Determine the (x, y) coordinate at the center of the cell enclosing the given text.  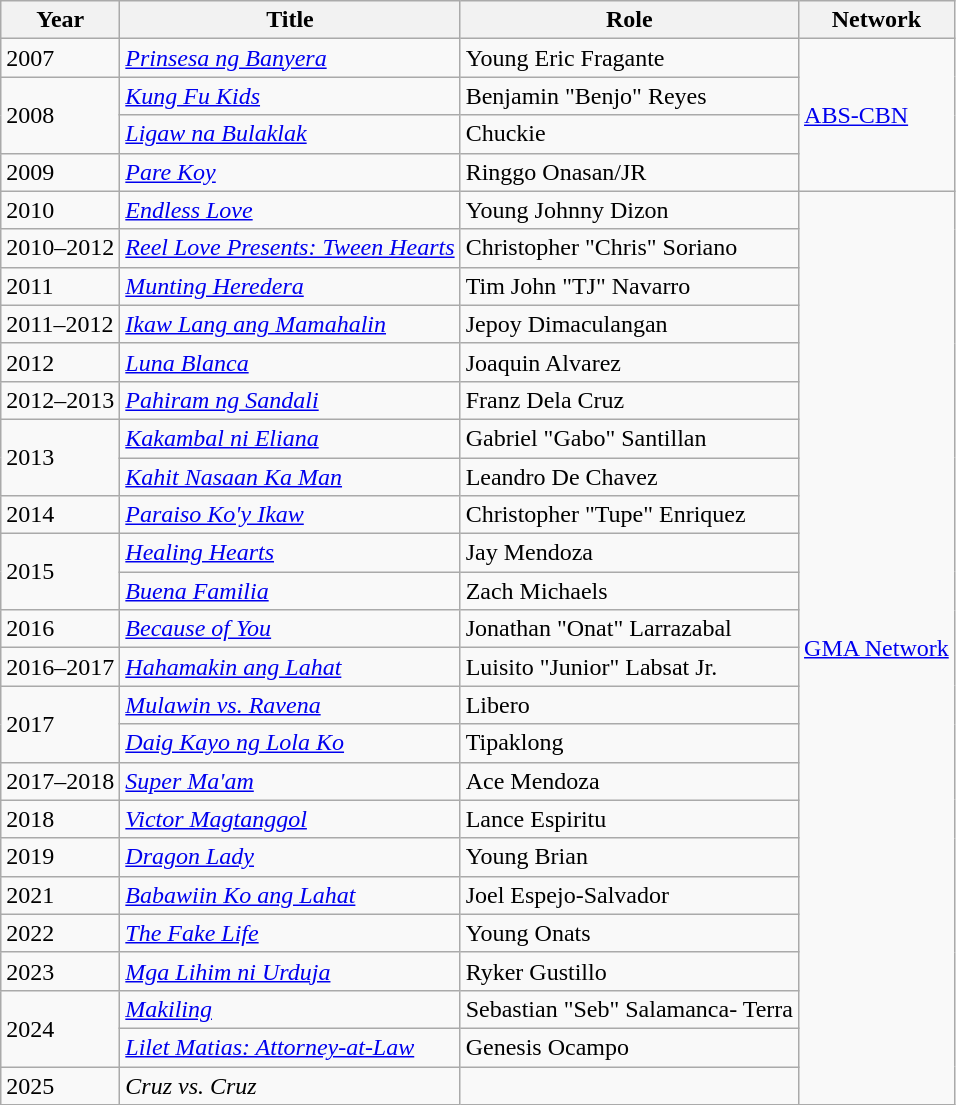
Franz Dela Cruz (629, 400)
2007 (60, 58)
Pare Koy (290, 172)
2012 (60, 362)
Joaquin Alvarez (629, 362)
Young Brian (629, 857)
2024 (60, 1028)
2013 (60, 457)
Ligaw na Bulaklak (290, 134)
Tim John "TJ" Navarro (629, 286)
2023 (60, 971)
Paraiso Ko'y Ikaw (290, 515)
Sebastian "Seb" Salamanca- Terra (629, 1009)
Ryker Gustillo (629, 971)
Cruz vs. Cruz (290, 1085)
Prinsesa ng Banyera (290, 58)
Gabriel "Gabo" Santillan (629, 438)
Zach Michaels (629, 591)
Christopher "Tupe" Enriquez (629, 515)
2011–2012 (60, 324)
2008 (60, 115)
Kahit Nasaan Ka Man (290, 477)
2014 (60, 515)
Because of You (290, 629)
Victor Magtanggol (290, 819)
Daig Kayo ng Lola Ko (290, 743)
Network (877, 20)
Young Eric Fragante (629, 58)
Young Onats (629, 933)
Benjamin "Benjo" Reyes (629, 96)
Luisito "Junior" Labsat Jr. (629, 667)
Christopher "Chris" Soriano (629, 248)
Buena Familia (290, 591)
Babawiin Ko ang Lahat (290, 895)
Chuckie (629, 134)
Ikaw Lang ang Mamahalin (290, 324)
2009 (60, 172)
Leandro De Chavez (629, 477)
2025 (60, 1085)
Endless Love (290, 210)
Hahamakin ang Lahat (290, 667)
GMA Network (877, 648)
Lance Espiritu (629, 819)
Lilet Matias: Attorney-at-Law (290, 1047)
Young Johnny Dizon (629, 210)
Kung Fu Kids (290, 96)
Genesis Ocampo (629, 1047)
ABS-CBN (877, 115)
Dragon Lady (290, 857)
Tipaklong (629, 743)
2016 (60, 629)
2011 (60, 286)
2021 (60, 895)
Ace Mendoza (629, 781)
Super Ma'am (290, 781)
Libero (629, 705)
Role (629, 20)
2016–2017 (60, 667)
Year (60, 20)
2012–2013 (60, 400)
Jonathan "Onat" Larrazabal (629, 629)
Joel Espejo-Salvador (629, 895)
Jay Mendoza (629, 553)
Healing Hearts (290, 553)
Mulawin vs. Ravena (290, 705)
Jepoy Dimaculangan (629, 324)
Makiling (290, 1009)
2019 (60, 857)
Luna Blanca (290, 362)
2010–2012 (60, 248)
Pahiram ng Sandali (290, 400)
Munting Heredera (290, 286)
2022 (60, 933)
2015 (60, 572)
2017 (60, 724)
Mga Lihim ni Urduja (290, 971)
Title (290, 20)
The Fake Life (290, 933)
2018 (60, 819)
Ringgo Onasan/JR (629, 172)
2010 (60, 210)
2017–2018 (60, 781)
Kakambal ni Eliana (290, 438)
Reel Love Presents: Tween Hearts (290, 248)
